Scan for the cell matching the given text and deliver its [X, Y] coordinate at center. 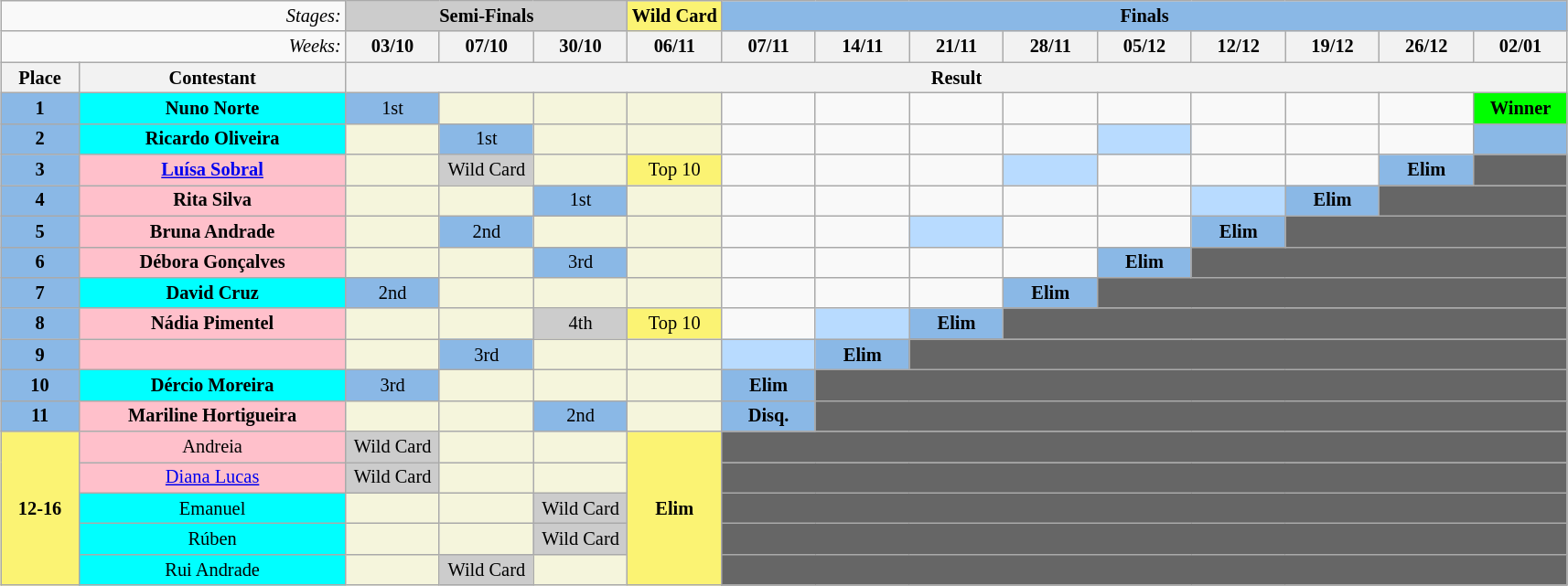
Stages: [174, 16]
Diana Lucas [212, 477]
Luísa Sobral [212, 170]
6 [40, 262]
12/12 [1239, 47]
05/12 [1145, 47]
4th [580, 324]
Dércio Moreira [212, 385]
Disq. [768, 416]
Andreia [212, 447]
Semi-Finals [487, 16]
Place [40, 78]
Bruna Andrade [212, 231]
14/11 [862, 47]
06/11 [675, 47]
Ricardo Oliveira [212, 139]
Nádia Pimentel [212, 324]
Winner [1520, 108]
4 [40, 200]
8 [40, 324]
1 [40, 108]
11 [40, 416]
Rita Silva [212, 200]
5 [40, 231]
Rúben [212, 538]
Débora Gonçalves [212, 262]
12-16 [40, 508]
07/11 [768, 47]
Contestant [212, 78]
28/11 [1050, 47]
9 [40, 355]
Mariline Hortigueira [212, 416]
David Cruz [212, 293]
21/11 [957, 47]
3 [40, 170]
Weeks: [174, 47]
Result [957, 78]
Nuno Norte [212, 108]
30/10 [580, 47]
Emanuel [212, 508]
19/12 [1332, 47]
10 [40, 385]
07/10 [487, 47]
03/10 [393, 47]
Finals [1145, 16]
2 [40, 139]
7 [40, 293]
26/12 [1427, 47]
Rui Andrade [212, 570]
02/01 [1520, 47]
